Locate the cell with the specified text and output its [x, y] center coordinate. 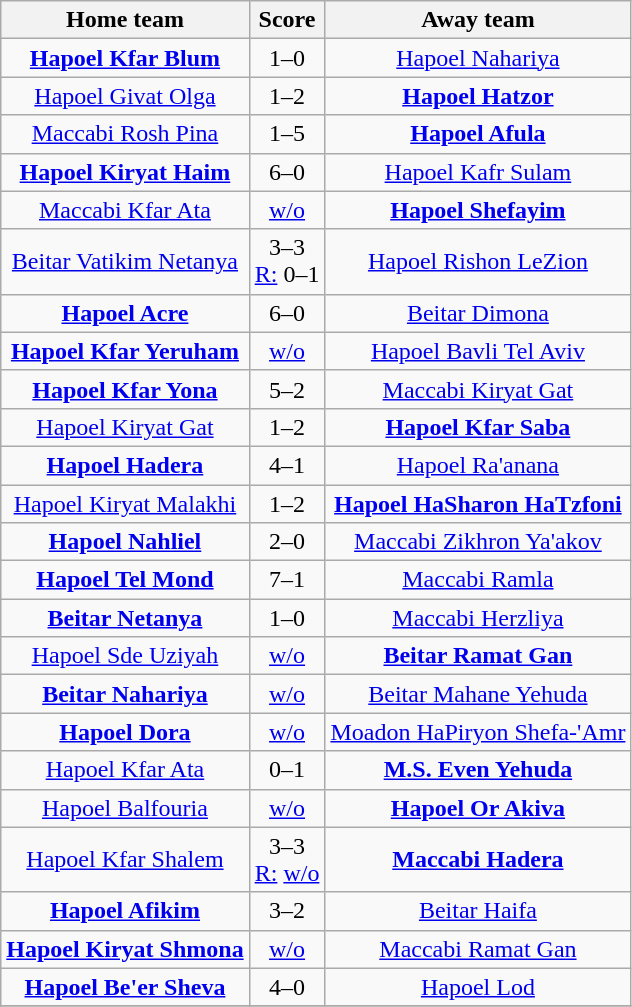
0–1 [287, 770]
Maccabi Ramat Gan [478, 949]
Hapoel Kfar Yeruham [125, 351]
Hapoel Kfar Saba [478, 427]
Hapoel Kfar Ata [125, 770]
2–0 [287, 542]
Beitar Vatikim Netanya [125, 262]
Hapoel Be'er Sheva [125, 987]
Hapoel Acre [125, 313]
Maccabi Herzliya [478, 618]
Maccabi Ramla [478, 580]
Beitar Mahane Yehuda [478, 694]
Hapoel Afula [478, 134]
Hapoel Kiryat Shmona [125, 949]
3–2 [287, 911]
Hapoel Dora [125, 732]
Hapoel Shefayim [478, 210]
Beitar Ramat Gan [478, 656]
Hapoel Hadera [125, 465]
Hapoel Or Akiva [478, 808]
Hapoel HaSharon HaTzfoni [478, 503]
5–2 [287, 389]
Home team [125, 20]
1–5 [287, 134]
Hapoel Ra'anana [478, 465]
Hapoel Nahariya [478, 58]
Maccabi Kiryat Gat [478, 389]
Hapoel Rishon LeZion [478, 262]
Hapoel Sde Uziyah [125, 656]
Hapoel Hatzor [478, 96]
Hapoel Nahliel [125, 542]
Beitar Nahariya [125, 694]
Beitar Dimona [478, 313]
Beitar Haifa [478, 911]
Maccabi Hadera [478, 860]
Hapoel Kiryat Haim [125, 172]
3–3 R: w/o [287, 860]
Hapoel Afikim [125, 911]
3–3 R: 0–1 [287, 262]
Maccabi Kfar Ata [125, 210]
Away team [478, 20]
Hapoel Tel Mond [125, 580]
Hapoel Balfouria [125, 808]
Maccabi Zikhron Ya'akov [478, 542]
Hapoel Lod [478, 987]
Beitar Netanya [125, 618]
Hapoel Kiryat Gat [125, 427]
Hapoel Kfar Blum [125, 58]
Hapoel Givat Olga [125, 96]
Moadon HaPiryon Shefa-'Amr [478, 732]
Maccabi Rosh Pina [125, 134]
4–1 [287, 465]
Score [287, 20]
Hapoel Bavli Tel Aviv [478, 351]
4–0 [287, 987]
M.S. Even Yehuda [478, 770]
7–1 [287, 580]
Hapoel Kfar Shalem [125, 860]
Hapoel Kfar Yona [125, 389]
Hapoel Kafr Sulam [478, 172]
Hapoel Kiryat Malakhi [125, 503]
